Capture the cell that displays the provided text and extract its [x, y] central coordinate. 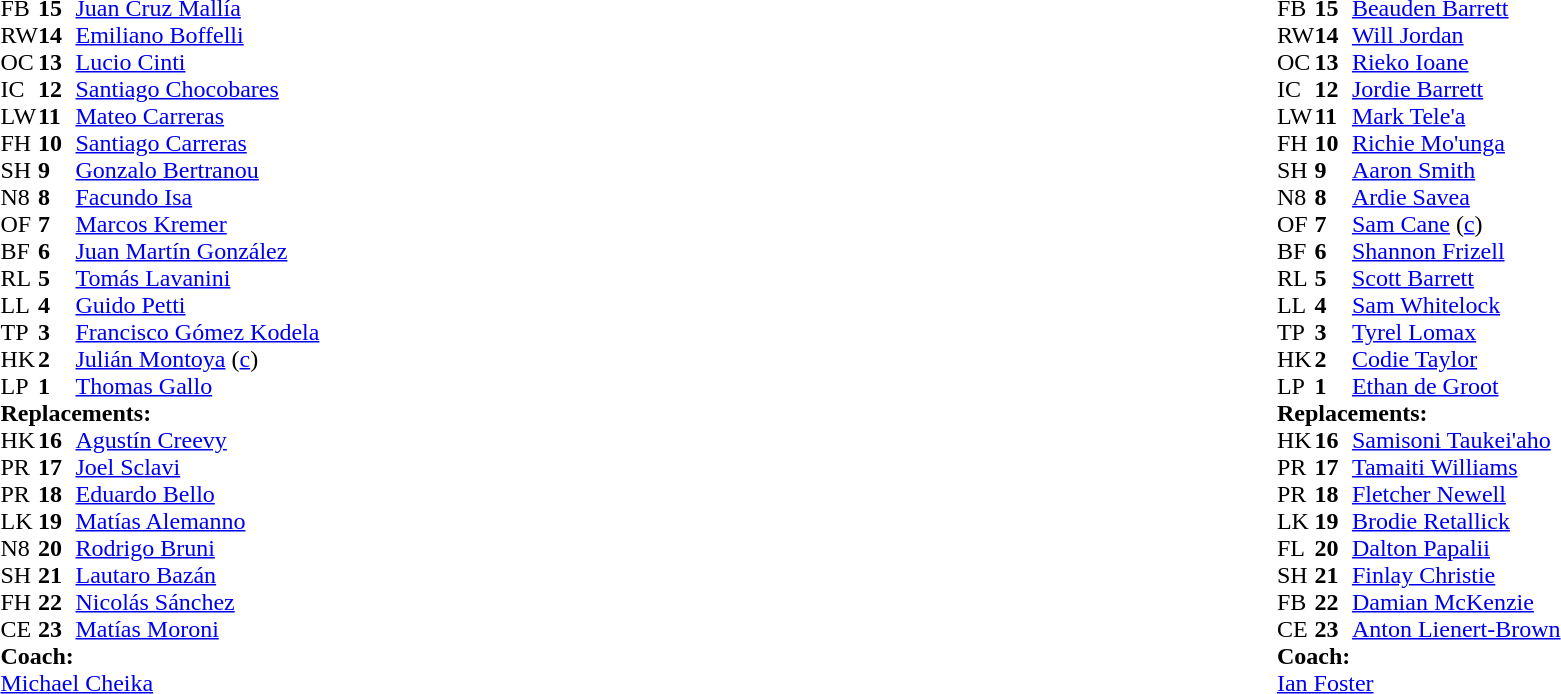
Matías Moroni [198, 630]
Lucio Cinti [198, 62]
Mateo Carreras [198, 116]
Marcos Kremer [198, 224]
Aaron Smith [1456, 170]
Tyrel Lomax [1456, 332]
Brodie Retallick [1456, 522]
Gonzalo Bertranou [198, 170]
Lautaro Bazán [198, 576]
Codie Taylor [1456, 360]
Thomas Gallo [198, 386]
Julián Montoya (c) [198, 360]
Fletcher Newell [1456, 494]
Rieko Ioane [1456, 62]
Ardie Savea [1456, 198]
Agustín Creevy [198, 440]
Santiago Chocobares [198, 90]
Nicolás Sánchez [198, 602]
Emiliano Boffelli [198, 36]
Joel Sclavi [198, 468]
FL [1296, 548]
Finlay Christie [1456, 576]
Eduardo Bello [198, 494]
Shannon Frizell [1456, 252]
Anton Lienert-Brown [1456, 630]
Tomás Lavanini [198, 278]
Guido Petti [198, 306]
Damian McKenzie [1456, 602]
Sam Cane (c) [1456, 224]
Rodrigo Bruni [198, 548]
Mark Tele'a [1456, 116]
Tamaiti Williams [1456, 468]
Scott Barrett [1456, 278]
Santiago Carreras [198, 144]
Juan Martín González [198, 252]
FB [1296, 602]
Facundo Isa [198, 198]
Richie Mo'unga [1456, 144]
Matías Alemanno [198, 522]
Jordie Barrett [1456, 90]
Samisoni Taukei'aho [1456, 440]
Dalton Papalii [1456, 548]
Francisco Gómez Kodela [198, 332]
Ethan de Groot [1456, 386]
Sam Whitelock [1456, 306]
Will Jordan [1456, 36]
